Scan for the cell matching the given text and deliver its [x, y] coordinate at center. 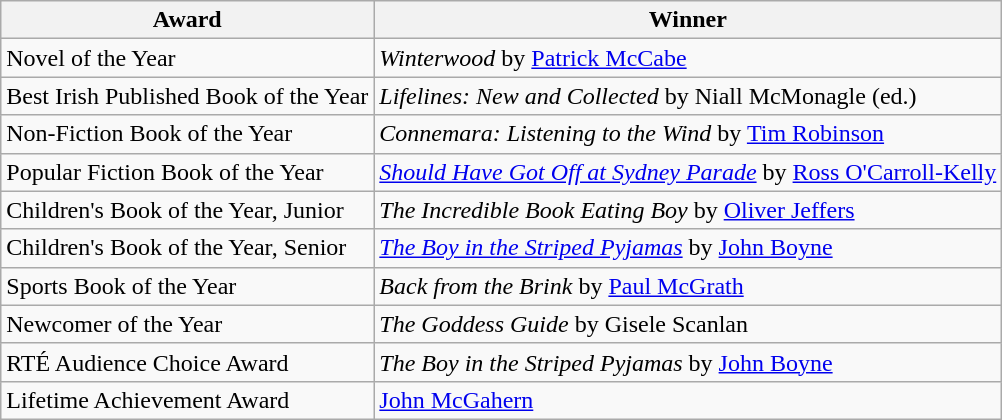
Sports Book of the Year [188, 286]
Children's Book of the Year, Senior [188, 248]
Non-Fiction Book of the Year [188, 134]
Winner [688, 20]
Best Irish Published Book of the Year [188, 96]
Newcomer of the Year [188, 324]
Should Have Got Off at Sydney Parade by Ross O'Carroll-Kelly [688, 172]
Children's Book of the Year, Junior [188, 210]
Lifetime Achievement Award [188, 400]
Award [188, 20]
RTÉ Audience Choice Award [188, 362]
Novel of the Year [188, 58]
The Goddess Guide by Gisele Scanlan [688, 324]
Winterwood by Patrick McCabe [688, 58]
Connemara: Listening to the Wind by Tim Robinson [688, 134]
Back from the Brink by Paul McGrath [688, 286]
Lifelines: New and Collected by Niall McMonagle (ed.) [688, 96]
The Incredible Book Eating Boy by Oliver Jeffers [688, 210]
Popular Fiction Book of the Year [188, 172]
John McGahern [688, 400]
